Find where the given text appears and provide that cell's center as (x, y) coordinate. 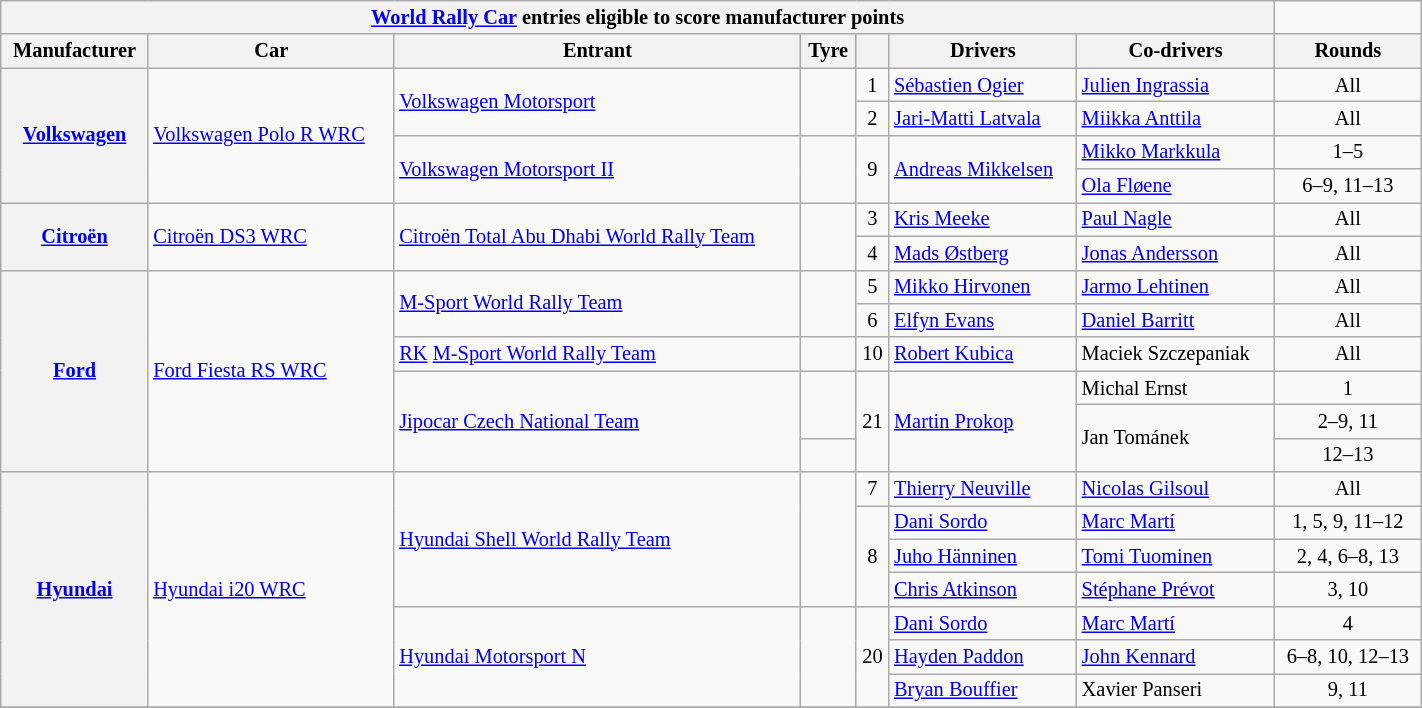
Citroën DS3 WRC (271, 236)
Hyundai (75, 590)
World Rally Car entries eligible to score manufacturer points (638, 17)
Volkswagen Motorsport (597, 102)
RK M-Sport World Rally Team (597, 354)
Volkswagen Motorsport II (597, 168)
Ola Fløene (1176, 186)
Stéphane Prévot (1176, 589)
20 (872, 656)
Hayden Paddon (983, 657)
Juho Hänninen (983, 556)
1–5 (1348, 152)
Citroën (75, 236)
1, 5, 9, 11–12 (1348, 522)
Volkswagen Polo R WRC (271, 136)
Maciek Szczepaniak (1176, 354)
Julien Ingrassia (1176, 85)
Hyundai i20 WRC (271, 590)
3 (872, 219)
Kris Meeke (983, 219)
John Kennard (1176, 657)
7 (872, 489)
Rounds (1348, 51)
2 (872, 118)
Drivers (983, 51)
Sébastien Ogier (983, 85)
Martin Prokop (983, 422)
Entrant (597, 51)
8 (872, 556)
Daniel Barritt (1176, 320)
Elfyn Evans (983, 320)
Mikko Markkula (1176, 152)
Co-drivers (1176, 51)
Xavier Panseri (1176, 690)
Jan Tománek (1176, 438)
Ford Fiesta RS WRC (271, 371)
Jari-Matti Latvala (983, 118)
Tomi Tuominen (1176, 556)
6 (872, 320)
Hyundai Motorsport N (597, 656)
Mikko Hirvonen (983, 287)
Car (271, 51)
21 (872, 422)
Manufacturer (75, 51)
Volkswagen (75, 136)
Miikka Anttila (1176, 118)
Jonas Andersson (1176, 253)
Citroën Total Abu Dhabi World Rally Team (597, 236)
Robert Kubica (983, 354)
6–8, 10, 12–13 (1348, 657)
Mads Østberg (983, 253)
2, 4, 6–8, 13 (1348, 556)
9, 11 (1348, 690)
Nicolas Gilsoul (1176, 489)
M-Sport World Rally Team (597, 304)
Thierry Neuville (983, 489)
12–13 (1348, 455)
3, 10 (1348, 589)
Tyre (828, 51)
Andreas Mikkelsen (983, 168)
9 (872, 168)
Jipocar Czech National Team (597, 422)
Michal Ernst (1176, 388)
5 (872, 287)
Ford (75, 371)
6–9, 11–13 (1348, 186)
Jarmo Lehtinen (1176, 287)
Chris Atkinson (983, 589)
Bryan Bouffier (983, 690)
10 (872, 354)
Hyundai Shell World Rally Team (597, 540)
Paul Nagle (1176, 219)
2–9, 11 (1348, 421)
